Scan for the cell matching the given text and deliver its [x, y] coordinate at center. 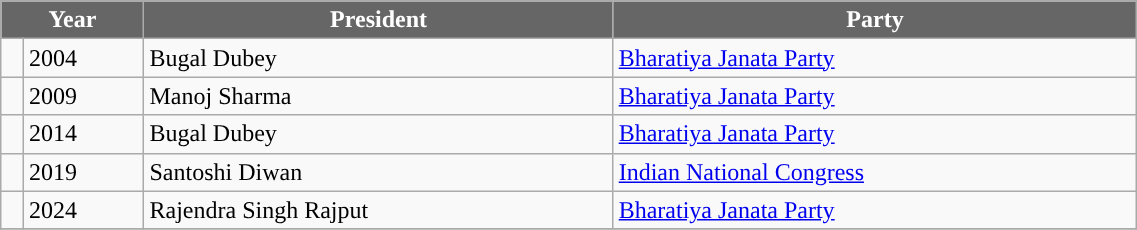
2014 [84, 134]
2009 [84, 96]
Manoj Sharma [378, 96]
2024 [84, 210]
2019 [84, 172]
Year [72, 20]
2004 [84, 58]
Rajendra Singh Rajput [378, 210]
Indian National Congress [875, 172]
Party [875, 20]
Santoshi Diwan [378, 172]
President [378, 20]
